Search for the cell housing the specified text and yield its [x, y] center coordinate. 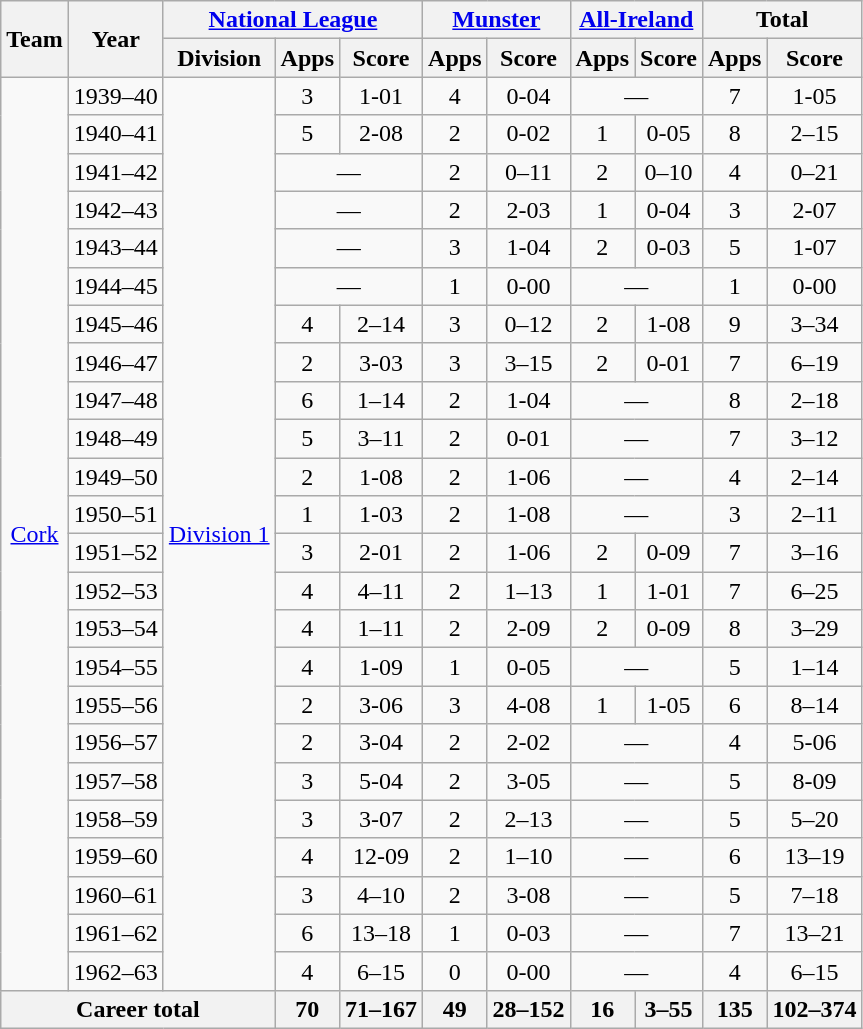
1949–50 [116, 477]
12-09 [382, 857]
2-07 [814, 210]
102–374 [814, 1009]
1962–63 [116, 971]
2-02 [528, 743]
Division 1 [219, 534]
National League [292, 20]
1951–52 [116, 553]
49 [455, 1009]
1960–61 [116, 895]
Munster [496, 20]
5–20 [814, 819]
1-09 [382, 667]
3–29 [814, 629]
1–10 [528, 857]
13–21 [814, 933]
6–25 [814, 591]
1–13 [528, 591]
13–18 [382, 933]
1952–53 [116, 591]
2-08 [382, 134]
0–21 [814, 172]
1956–57 [116, 743]
1954–55 [116, 667]
0–11 [528, 172]
0-02 [528, 134]
Team [35, 39]
Cork [35, 534]
3-08 [528, 895]
135 [734, 1009]
1947–48 [116, 400]
1945–46 [116, 324]
70 [307, 1009]
All-Ireland [636, 20]
16 [602, 1009]
6–19 [814, 362]
2–15 [814, 134]
1940–41 [116, 134]
3-05 [528, 781]
3-04 [382, 743]
8–14 [814, 705]
3-06 [382, 705]
4–10 [382, 895]
13–19 [814, 857]
1955–56 [116, 705]
3–16 [814, 553]
3-07 [382, 819]
3–15 [528, 362]
4-08 [528, 705]
1957–58 [116, 781]
1942–43 [116, 210]
Year [116, 39]
71–167 [382, 1009]
5-04 [382, 781]
3–12 [814, 438]
1941–42 [116, 172]
9 [734, 324]
3–55 [668, 1009]
Total [782, 20]
1944–45 [116, 286]
0–12 [528, 324]
4–11 [382, 591]
0–10 [668, 172]
2–11 [814, 515]
7–18 [814, 895]
1-03 [382, 515]
2-09 [528, 629]
1958–59 [116, 819]
1948–49 [116, 438]
Career total [138, 1009]
1953–54 [116, 629]
5-06 [814, 743]
Division [219, 58]
2-03 [528, 210]
2-01 [382, 553]
1–11 [382, 629]
1950–51 [116, 515]
0 [455, 971]
3-03 [382, 362]
1-07 [814, 248]
1943–44 [116, 248]
3–11 [382, 438]
1946–47 [116, 362]
1959–60 [116, 857]
2–18 [814, 400]
2–13 [528, 819]
8-09 [814, 781]
3–34 [814, 324]
1939–40 [116, 96]
28–152 [528, 1009]
1961–62 [116, 933]
